Detect which cell encompasses the target text, then output its (x, y) center coordinate. 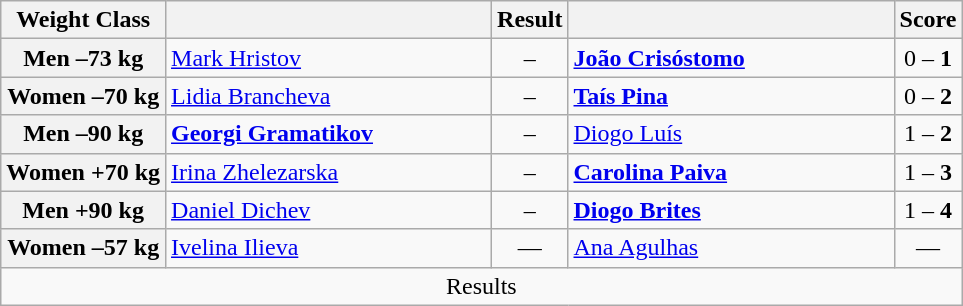
Georgi Gramatikov (329, 134)
Mark Hristov (329, 58)
Women –70 kg (84, 96)
Men –73 kg (84, 58)
Men –90 kg (84, 134)
1 – 3 (928, 172)
Ivelina Ilieva (329, 248)
João Crisóstomo (731, 58)
Result (530, 20)
Diogo Luís (731, 134)
Results (482, 286)
1 – 4 (928, 210)
0 – 1 (928, 58)
Men +90 kg (84, 210)
Carolina Paiva (731, 172)
Taís Pina (731, 96)
Women –57 kg (84, 248)
0 – 2 (928, 96)
Weight Class (84, 20)
Diogo Brites (731, 210)
Ana Agulhas (731, 248)
Women +70 kg (84, 172)
Score (928, 20)
Lidia Brancheva (329, 96)
1 – 2 (928, 134)
Daniel Dichev (329, 210)
Irina Zhelezarska (329, 172)
